Identify which cell holds the provided text, then report its (x, y) central coordinate. 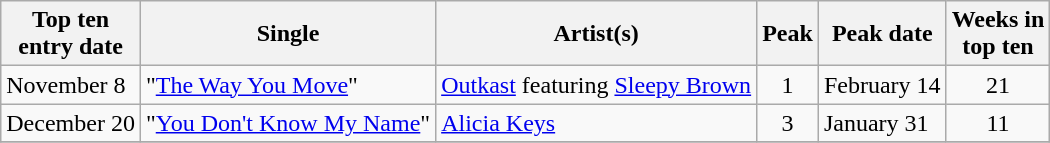
January 31 (882, 123)
Single (288, 34)
Weeks intop ten (998, 34)
November 8 (71, 85)
"The Way You Move" (288, 85)
3 (788, 123)
Peak (788, 34)
Outkast featuring Sleepy Brown (596, 85)
Top tenentry date (71, 34)
Alicia Keys (596, 123)
December 20 (71, 123)
"You Don't Know My Name" (288, 123)
21 (998, 85)
Artist(s) (596, 34)
February 14 (882, 85)
11 (998, 123)
Peak date (882, 34)
1 (788, 85)
